Find where the given text appears and provide that cell's center as (X, Y) coordinate. 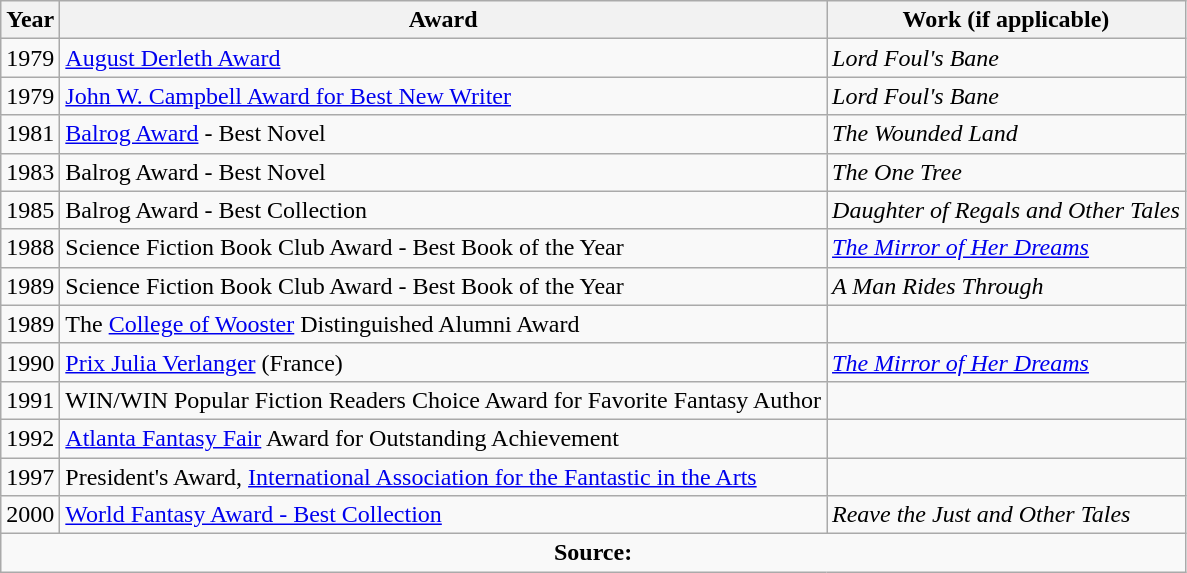
John W. Campbell Award for Best New Writer (444, 96)
1983 (30, 172)
1990 (30, 362)
Reave the Just and Other Tales (1006, 515)
World Fantasy Award - Best Collection (444, 515)
2000 (30, 515)
1988 (30, 248)
Year (30, 20)
The One Tree (1006, 172)
Atlanta Fantasy Fair Award for Outstanding Achievement (444, 438)
1992 (30, 438)
Work (if applicable) (1006, 20)
Daughter of Regals and Other Tales (1006, 210)
Balrog Award - Best Collection (444, 210)
The College of Wooster Distinguished Alumni Award (444, 324)
1985 (30, 210)
President's Award, International Association for the Fantastic in the Arts (444, 477)
1991 (30, 400)
August Derleth Award (444, 58)
Source: (594, 553)
The Wounded Land (1006, 134)
Award (444, 20)
A Man Rides Through (1006, 286)
1981 (30, 134)
1997 (30, 477)
WIN/WIN Popular Fiction Readers Choice Award for Favorite Fantasy Author (444, 400)
Prix Julia Verlanger (France) (444, 362)
